From the cell containing the given text, extract its center point as (x, y) coordinate. 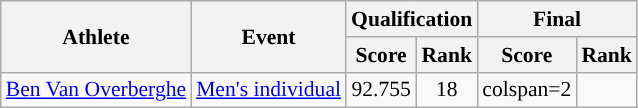
18 (446, 90)
Event (268, 36)
92.755 (381, 90)
colspan=2 (526, 90)
Qualification (412, 19)
Athlete (96, 36)
Men's individual (268, 90)
Final (557, 19)
Ben Van Overberghe (96, 90)
